Detect which cell encompasses the target text, then output its (x, y) center coordinate. 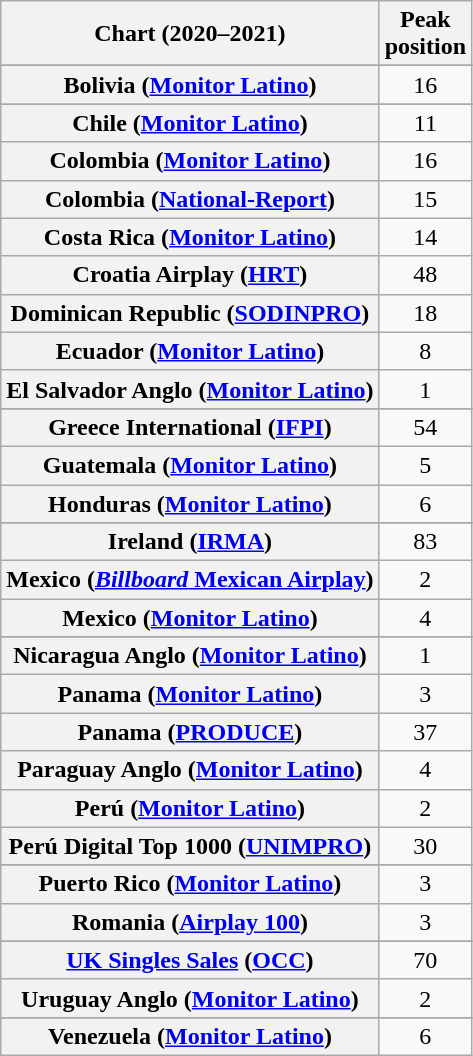
Colombia (Monitor Latino) (190, 161)
8 (425, 351)
14 (425, 237)
Guatemala (Monitor Latino) (190, 465)
Puerto Rico (Monitor Latino) (190, 884)
Perú Digital Top 1000 (UNIMPRO) (190, 846)
Chile (Monitor Latino) (190, 123)
Ecuador (Monitor Latino) (190, 351)
5 (425, 465)
UK Singles Sales (OCC) (190, 960)
70 (425, 960)
El Salvador Anglo (Monitor Latino) (190, 389)
Mexico (Monitor Latino) (190, 618)
Venezuela (Monitor Latino) (190, 1036)
Panama (PRODUCE) (190, 732)
Romania (Airplay 100) (190, 922)
Costa Rica (Monitor Latino) (190, 237)
37 (425, 732)
Panama (Monitor Latino) (190, 694)
54 (425, 427)
Mexico (Billboard Mexican Airplay) (190, 580)
Bolivia (Monitor Latino) (190, 85)
Uruguay Anglo (Monitor Latino) (190, 998)
Greece International (IFPI) (190, 427)
Honduras (Monitor Latino) (190, 503)
Paraguay Anglo (Monitor Latino) (190, 770)
Colombia (National-Report) (190, 199)
Ireland (IRMA) (190, 542)
11 (425, 123)
83 (425, 542)
48 (425, 275)
18 (425, 313)
15 (425, 199)
Perú (Monitor Latino) (190, 808)
Nicaragua Anglo (Monitor Latino) (190, 656)
30 (425, 846)
Peakposition (425, 34)
Croatia Airplay (HRT) (190, 275)
Chart (2020–2021) (190, 34)
Dominican Republic (SODINPRO) (190, 313)
